Scan for the cell matching the given text and deliver its [x, y] coordinate at center. 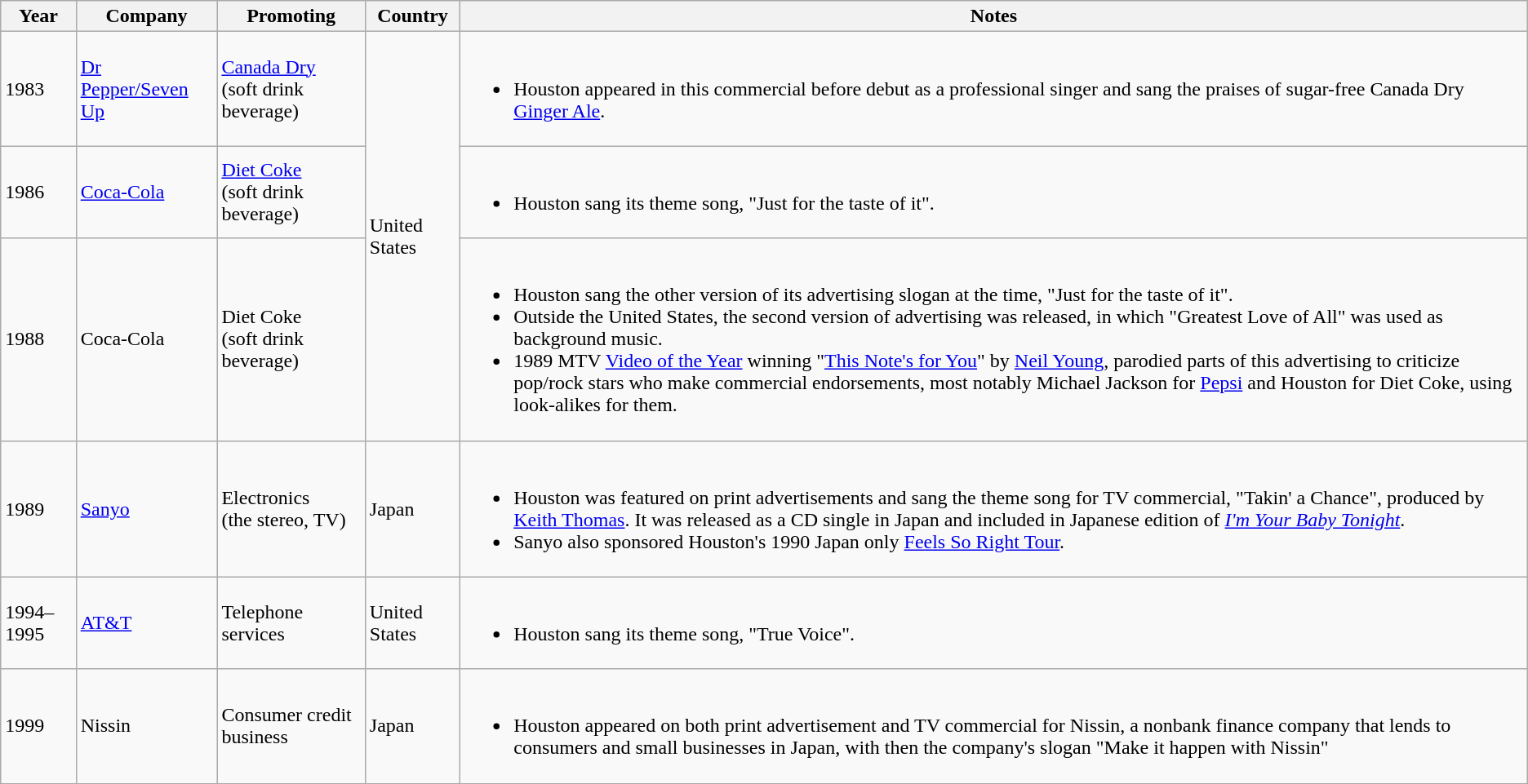
Electronics(the stereo, TV) [291, 509]
Canada Dry(soft drink beverage) [291, 89]
Sanyo [147, 509]
Nissin [147, 726]
Telephone services [291, 623]
1983 [38, 89]
Houston sang its theme song, "True Voice". [994, 623]
Consumer credit business [291, 726]
Notes [994, 16]
1986 [38, 193]
1999 [38, 726]
1989 [38, 509]
Dr Pepper/Seven Up [147, 89]
Houston sang its theme song, "Just for the taste of it". [994, 193]
Houston appeared in this commercial before debut as a professional singer and sang the praises of sugar-free Canada Dry Ginger Ale. [994, 89]
Company [147, 16]
Promoting [291, 16]
1994–1995 [38, 623]
AT&T [147, 623]
Year [38, 16]
Country [412, 16]
1988 [38, 339]
